Determine the [x, y] coordinate at the center of the cell enclosing the given text.  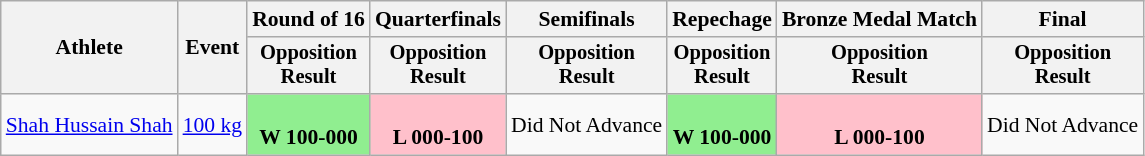
100 kg [212, 124]
Final [1062, 19]
Round of 16 [308, 19]
Bronze Medal Match [880, 19]
Repechage [722, 19]
Shah Hussain Shah [90, 124]
Semifinals [586, 19]
Athlete [90, 48]
Event [212, 48]
Quarterfinals [438, 19]
